Locate the cell with the specified text and output its (x, y) center coordinate. 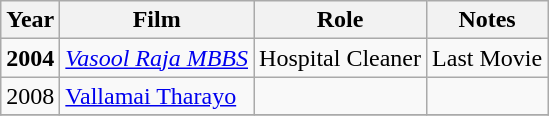
Notes (488, 20)
Film (157, 20)
Role (340, 20)
2008 (30, 96)
Vasool Raja MBBS (157, 58)
2004 (30, 58)
Last Movie (488, 58)
Year (30, 20)
Vallamai Tharayo (157, 96)
Hospital Cleaner (340, 58)
